Determine the (x, y) coordinate at the center of the cell enclosing the given text.  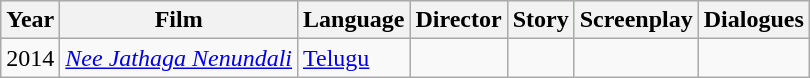
Dialogues (754, 20)
Screenplay (636, 20)
Nee Jathaga Nenundali (179, 58)
2014 (30, 58)
Director (458, 20)
Story (540, 20)
Language (354, 20)
Year (30, 20)
Film (179, 20)
Telugu (354, 58)
